Return the (X, Y) coordinate for the center point of the cell that contains the specified text.  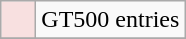
GT500 entries (110, 20)
